From the cell containing the given text, extract its center point as (x, y) coordinate. 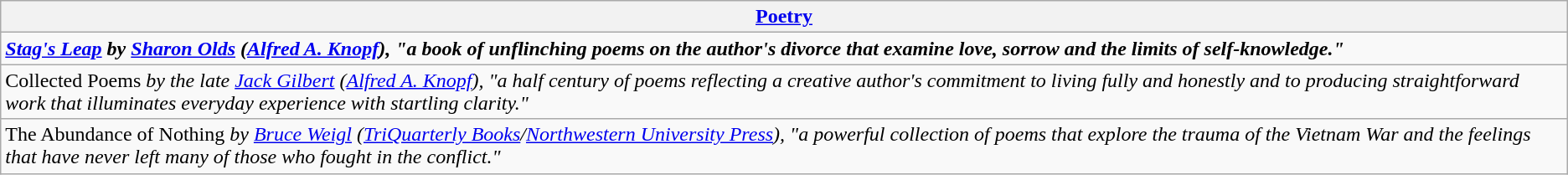
Poetry (784, 17)
